Extract the (X, Y) coordinate from the center of the cell holding the provided text.  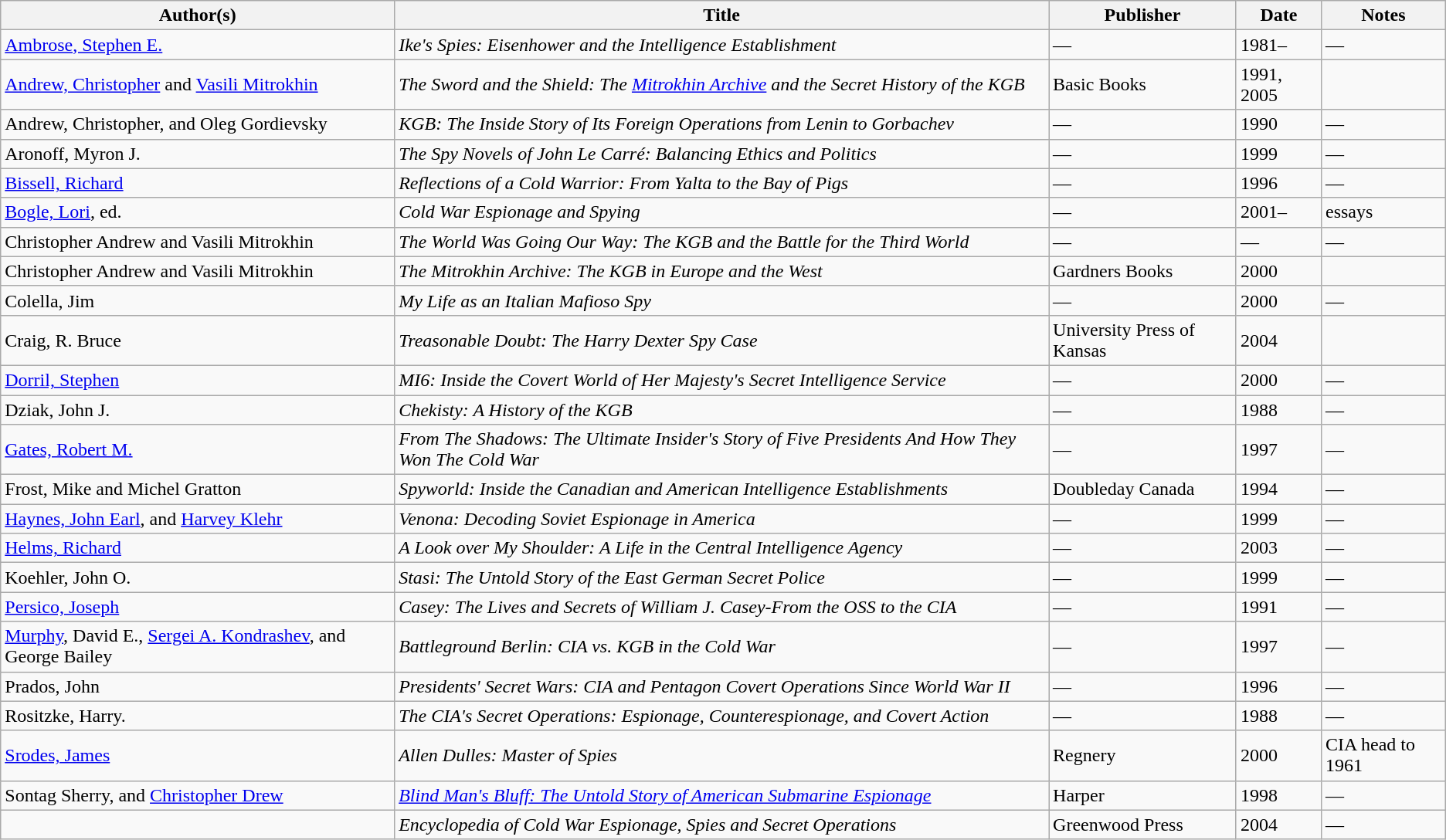
Helms, Richard (198, 548)
Treasonable Doubt: The Harry Dexter Spy Case (721, 340)
The Spy Novels of John Le Carré: Balancing Ethics and Politics (721, 154)
Spyworld: Inside the Canadian and American Intelligence Establishments (721, 489)
Casey: The Lives and Secrets of William J. Casey-From the OSS to the CIA (721, 607)
Regnery (1143, 755)
Author(s) (198, 15)
Frost, Mike and Michel Gratton (198, 489)
A Look over My Shoulder: A Life in the Central Intelligence Agency (721, 548)
Venona: Decoding Soviet Espionage in America (721, 519)
Presidents' Secret Wars: CIA and Pentagon Covert Operations Since World War II (721, 686)
Blind Man's Bluff: The Untold Story of American Submarine Espionage (721, 795)
CIA head to 1961 (1383, 755)
Colella, Jim (198, 300)
1991 (1278, 607)
1991, 2005 (1278, 85)
2003 (1278, 548)
Title (721, 15)
Doubleday Canada (1143, 489)
Koehler, John O. (198, 577)
Persico, Joseph (198, 607)
Dziak, John J. (198, 410)
Ambrose, Stephen E. (198, 45)
Notes (1383, 15)
Dorril, Stephen (198, 380)
Gardners Books (1143, 271)
Greenwood Press (1143, 825)
1998 (1278, 795)
The CIA's Secret Operations: Espionage, Counterespionage, and Covert Action (721, 716)
1990 (1278, 124)
Andrew, Christopher, and Oleg Gordievsky (198, 124)
Sontag Sherry, and Christopher Drew (198, 795)
Date (1278, 15)
Murphy, David E., Sergei A. Kondrashev, and George Bailey (198, 647)
Harper (1143, 795)
Bissell, Richard (198, 183)
Reflections of a Cold Warrior: From Yalta to the Bay of Pigs (721, 183)
Srodes, James (198, 755)
1981– (1278, 45)
Battleground Berlin: CIA vs. KGB in the Cold War (721, 647)
Haynes, John Earl, and Harvey Klehr (198, 519)
Rositzke, Harry. (198, 716)
2001– (1278, 212)
Andrew, Christopher and Vasili Mitrokhin (198, 85)
Encyclopedia of Cold War Espionage, Spies and Secret Operations (721, 825)
From The Shadows: The Ultimate Insider's Story of Five Presidents And How They Won The Cold War (721, 449)
The Sword and the Shield: The Mitrokhin Archive and the Secret History of the KGB (721, 85)
My Life as an Italian Mafioso Spy (721, 300)
essays (1383, 212)
Chekisty: A History of the KGB (721, 410)
Gates, Robert M. (198, 449)
Craig, R. Bruce (198, 340)
Prados, John (198, 686)
Aronoff, Myron J. (198, 154)
MI6: Inside the Covert World of Her Majesty's Secret Intelligence Service (721, 380)
The World Was Going Our Way: The KGB and the Battle for the Third World (721, 242)
Bogle, Lori, ed. (198, 212)
Cold War Espionage and Spying (721, 212)
KGB: The Inside Story of Its Foreign Operations from Lenin to Gorbachev (721, 124)
Ike's Spies: Eisenhower and the Intelligence Establishment (721, 45)
Basic Books (1143, 85)
1994 (1278, 489)
Stasi: The Untold Story of the East German Secret Police (721, 577)
Allen Dulles: Master of Spies (721, 755)
Publisher (1143, 15)
The Mitrokhin Archive: The KGB in Europe and the West (721, 271)
University Press of Kansas (1143, 340)
